Search for the cell housing the specified text and yield its [x, y] center coordinate. 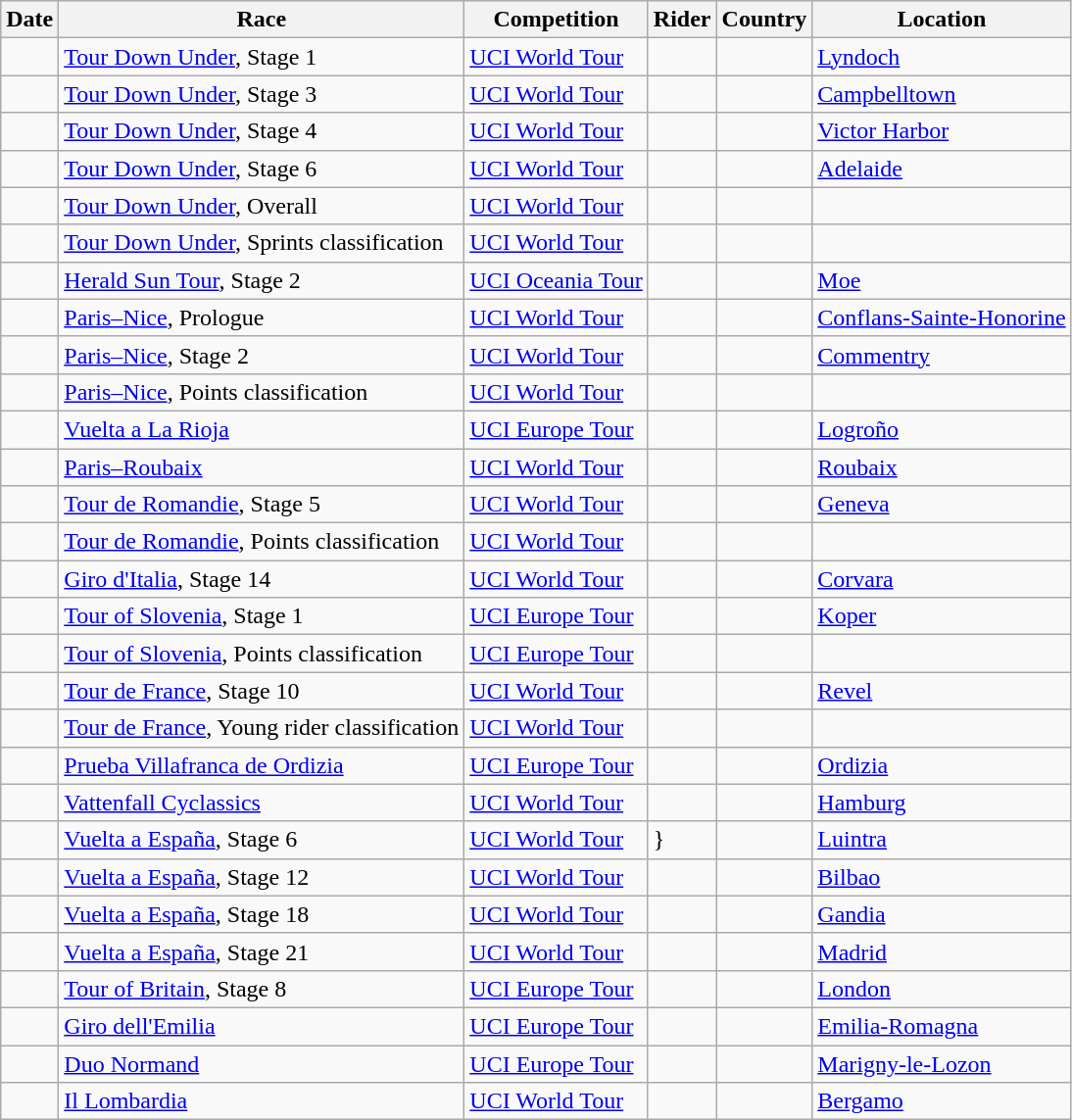
Moe [942, 280]
Il Lombardia [262, 1101]
Geneva [942, 505]
Rider [682, 20]
Vuelta a España, Stage 6 [262, 840]
Vattenfall Cyclassics [262, 803]
Tour Down Under, Sprints classification [262, 243]
Tour Down Under, Stage 3 [262, 94]
Campbelltown [942, 94]
Conflans-Sainte-Honorine [942, 317]
Luintra [942, 840]
Competition [557, 20]
Bilbao [942, 877]
Paris–Roubaix [262, 467]
Vuelta a España, Stage 18 [262, 914]
Giro dell'Emilia [262, 1026]
Roubaix [942, 467]
Commentry [942, 355]
Paris–Nice, Prologue [262, 317]
Tour de France, Stage 10 [262, 691]
Tour Down Under, Stage 4 [262, 131]
Paris–Nice, Points classification [262, 392]
Emilia-Romagna [942, 1026]
Corvara [942, 579]
Revel [942, 691]
Race [262, 20]
Vuelta a La Rioja [262, 429]
Tour de Romandie, Stage 5 [262, 505]
Tour de Romandie, Points classification [262, 542]
Tour Down Under, Overall [262, 206]
Victor Harbor [942, 131]
Adelaide [942, 169]
Location [942, 20]
Giro d'Italia, Stage 14 [262, 579]
Logroño [942, 429]
Date [29, 20]
Herald Sun Tour, Stage 2 [262, 280]
Paris–Nice, Stage 2 [262, 355]
London [942, 989]
} [682, 840]
Koper [942, 616]
Tour de France, Young rider classification [262, 728]
Prueba Villafranca de Ordizia [262, 765]
Hamburg [942, 803]
Madrid [942, 951]
Vuelta a España, Stage 21 [262, 951]
Tour Down Under, Stage 6 [262, 169]
Vuelta a España, Stage 12 [262, 877]
Bergamo [942, 1101]
Tour Down Under, Stage 1 [262, 57]
Country [764, 20]
Ordizia [942, 765]
Gandia [942, 914]
Tour of Britain, Stage 8 [262, 989]
Marigny-le-Lozon [942, 1063]
UCI Oceania Tour [557, 280]
Duo Normand [262, 1063]
Tour of Slovenia, Stage 1 [262, 616]
Lyndoch [942, 57]
Tour of Slovenia, Points classification [262, 654]
